Find where the given text appears and provide that cell's center as [x, y] coordinate. 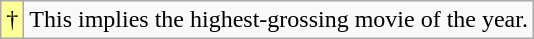
This implies the highest-grossing movie of the year. [279, 20]
† [12, 20]
